Output the [X, Y] coordinate of the center of the cell containing the given text.  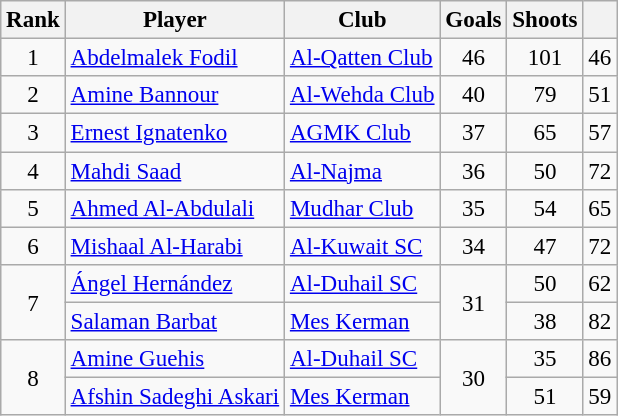
54 [545, 209]
Salaman Barbat [174, 322]
Al-Wehda Club [362, 95]
40 [474, 95]
47 [545, 246]
Amine Guehis [174, 359]
Mishaal Al-Harabi [174, 246]
Al-Najma [362, 171]
6 [33, 246]
1 [33, 58]
30 [474, 378]
Al-Qatten Club [362, 58]
Mahdi Saad [174, 171]
Ernest Ignatenko [174, 133]
31 [474, 302]
Abdelmalek Fodil [174, 58]
Goals [474, 20]
37 [474, 133]
79 [545, 95]
8 [33, 378]
Ahmed Al-Abdulali [174, 209]
AGMK Club [362, 133]
2 [33, 95]
34 [474, 246]
59 [600, 397]
7 [33, 302]
Shoots [545, 20]
Mudhar Club [362, 209]
36 [474, 171]
Amine Bannour [174, 95]
4 [33, 171]
101 [545, 58]
Player [174, 20]
Afshin Sadeghi Askari [174, 397]
Rank [33, 20]
38 [545, 322]
82 [600, 322]
Al-Kuwait SC [362, 246]
Club [362, 20]
62 [600, 284]
86 [600, 359]
57 [600, 133]
5 [33, 209]
3 [33, 133]
Ángel Hernández [174, 284]
